Determine the [X, Y] coordinate at the center of the cell enclosing the given text.  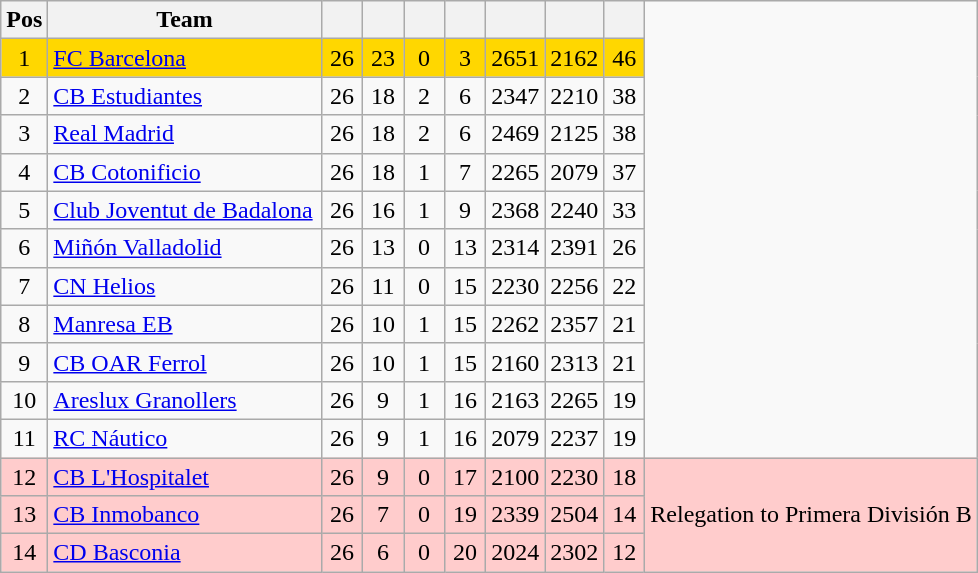
2240 [574, 210]
Team [185, 20]
37 [624, 172]
Real Madrid [185, 134]
2160 [516, 362]
17 [466, 477]
20 [466, 553]
2504 [574, 515]
Manresa EB [185, 324]
2262 [516, 324]
2024 [516, 553]
CB L'Hospitalet [185, 477]
2237 [574, 438]
23 [382, 58]
2162 [574, 58]
CB Cotonificio [185, 172]
22 [624, 286]
2210 [574, 96]
Pos [24, 20]
CB OAR Ferrol [185, 362]
Miñón Valladolid [185, 248]
2314 [516, 248]
4 [24, 172]
33 [624, 210]
2357 [574, 324]
2302 [574, 553]
2163 [516, 400]
RC Náutico [185, 438]
2347 [516, 96]
2125 [574, 134]
2368 [516, 210]
8 [24, 324]
Relegation to Primera División B [811, 515]
2256 [574, 286]
2469 [516, 134]
5 [24, 210]
2100 [516, 477]
FC Barcelona [185, 58]
2391 [574, 248]
Club Joventut de Badalona [185, 210]
CB Estudiantes [185, 96]
Areslux Granollers [185, 400]
2313 [574, 362]
CN Helios [185, 286]
CB Inmobanco [185, 515]
2651 [516, 58]
CD Basconia [185, 553]
46 [624, 58]
2339 [516, 515]
